Extract the (X, Y) coordinate from the center of the cell holding the provided text.  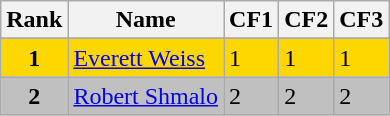
CF1 (252, 20)
Robert Shmalo (146, 96)
Name (146, 20)
Everett Weiss (146, 58)
CF2 (306, 20)
Rank (34, 20)
CF3 (362, 20)
